Scan for the cell matching the given text and deliver its (x, y) coordinate at center. 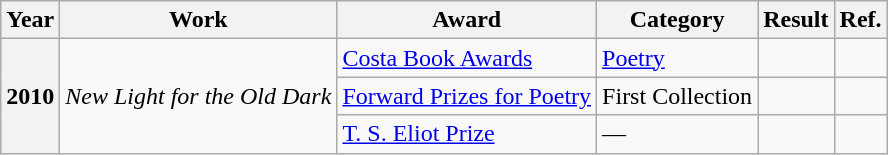
Category (678, 20)
Work (198, 20)
New Light for the Old Dark (198, 96)
2010 (30, 96)
Costa Book Awards (467, 58)
Ref. (860, 20)
First Collection (678, 96)
Result (796, 20)
— (678, 134)
T. S. Eliot Prize (467, 134)
Award (467, 20)
Year (30, 20)
Poetry (678, 58)
Forward Prizes for Poetry (467, 96)
